Capture the cell that displays the provided text and extract its (x, y) central coordinate. 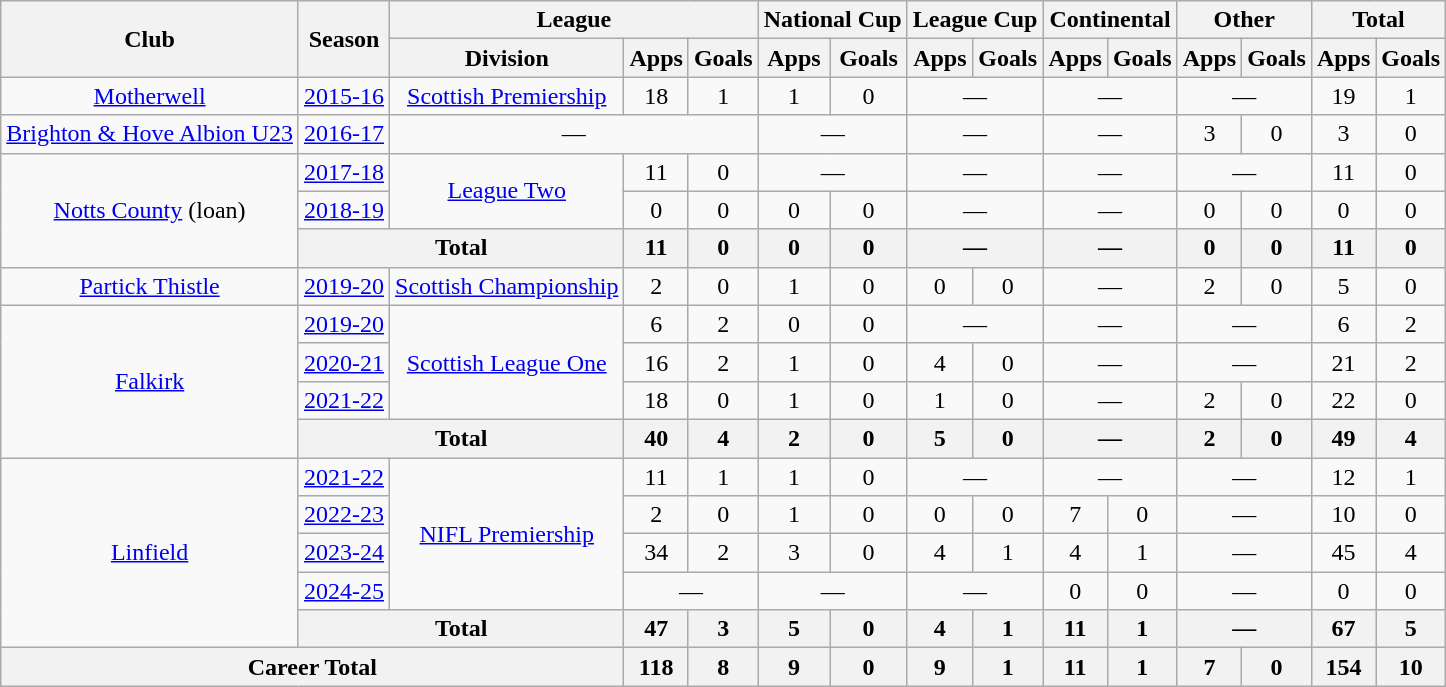
National Cup (832, 20)
2023-24 (344, 553)
8 (723, 667)
118 (656, 667)
2020-21 (344, 362)
2017-18 (344, 172)
Other (1244, 20)
Scottish Championship (507, 286)
Partick Thistle (150, 286)
Falkirk (150, 381)
Career Total (312, 667)
49 (1343, 438)
2024-25 (344, 591)
Linfield (150, 553)
2018-19 (344, 210)
12 (1343, 477)
21 (1343, 362)
47 (656, 629)
League Two (507, 191)
Club (150, 39)
League Cup (975, 20)
Scottish Premiership (507, 96)
Notts County (loan) (150, 210)
22 (1343, 400)
Motherwell (150, 96)
Brighton & Hove Albion U23 (150, 134)
16 (656, 362)
154 (1343, 667)
45 (1343, 553)
NIFL Premiership (507, 534)
Continental (1110, 20)
34 (656, 553)
19 (1343, 96)
2015-16 (344, 96)
67 (1343, 629)
Scottish League One (507, 362)
League (574, 20)
40 (656, 438)
2016-17 (344, 134)
Division (507, 58)
2022-23 (344, 515)
Season (344, 39)
